For the text-containing cell, return its midpoint in [X, Y] coordinate format. 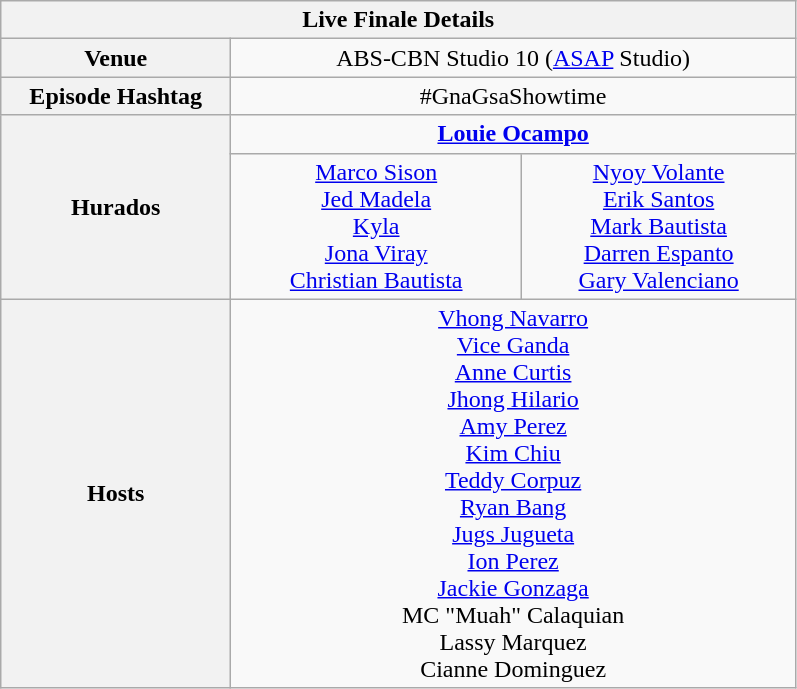
Nyoy VolanteErik SantosMark BautistaDarren EspantoGary Valenciano [659, 226]
Hurados [116, 207]
Hosts [116, 494]
Live Finale Details [398, 20]
Venue [116, 58]
#GnaGsaShowtime [514, 96]
Louie Ocampo [514, 134]
Episode Hashtag [116, 96]
Marco SisonJed MadelaKylaJona VirayChristian Bautista [376, 226]
ABS-CBN Studio 10 (ASAP Studio) [514, 58]
